For the text-containing cell, return its midpoint in (x, y) coordinate format. 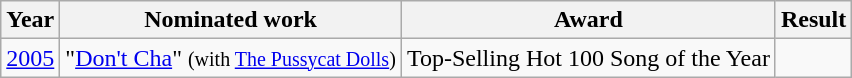
Year (30, 20)
"Don't Cha" (with The Pussycat Dolls) (231, 58)
2005 (30, 58)
Result (813, 20)
Top-Selling Hot 100 Song of the Year (588, 58)
Nominated work (231, 20)
Award (588, 20)
